Return the (X, Y) coordinate for the center point of the cell that contains the specified text.  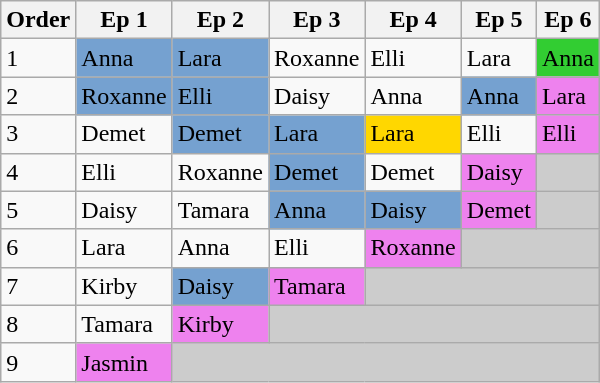
Ep 3 (317, 20)
Ep 4 (413, 20)
4 (38, 172)
9 (38, 362)
5 (38, 210)
2 (38, 96)
1 (38, 58)
Order (38, 20)
Ep 6 (568, 20)
6 (38, 248)
Ep 1 (124, 20)
3 (38, 134)
8 (38, 324)
Ep 2 (220, 20)
7 (38, 286)
Jasmin (124, 362)
Ep 5 (498, 20)
